From the cell containing the given text, extract its center point as (x, y) coordinate. 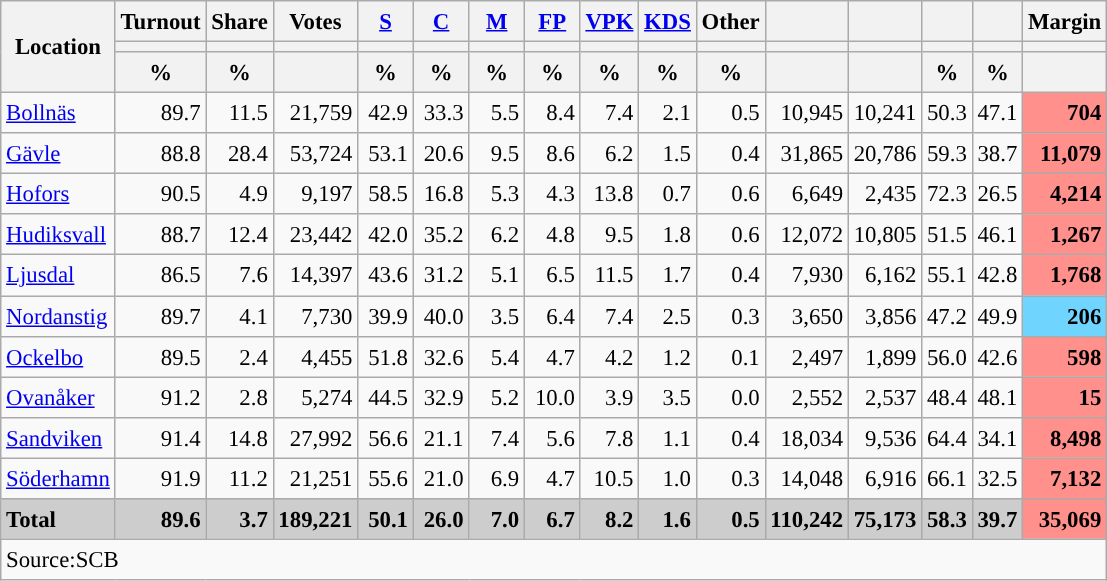
2,552 (806, 398)
Votes (316, 22)
FP (552, 22)
66.1 (947, 478)
2,435 (884, 194)
3,650 (806, 316)
39.9 (386, 316)
1.2 (668, 356)
3.9 (610, 398)
4.3 (552, 194)
7.8 (610, 438)
75,173 (884, 520)
Gävle (58, 154)
58.3 (947, 520)
3.7 (240, 520)
38.7 (997, 154)
33.3 (441, 114)
10.5 (610, 478)
Bollnäs (58, 114)
12.4 (240, 234)
5.3 (497, 194)
47.1 (997, 114)
8.4 (552, 114)
21.0 (441, 478)
1.1 (668, 438)
3,856 (884, 316)
2,537 (884, 398)
10,241 (884, 114)
23,442 (316, 234)
8.6 (552, 154)
Sandviken (58, 438)
Share (240, 22)
26.0 (441, 520)
86.5 (160, 276)
5.1 (497, 276)
56.0 (947, 356)
Nordanstig (58, 316)
5.5 (497, 114)
35.2 (441, 234)
6,162 (884, 276)
56.6 (386, 438)
53.1 (386, 154)
72.3 (947, 194)
Hudiksvall (58, 234)
5.6 (552, 438)
53,724 (316, 154)
7,730 (316, 316)
110,242 (806, 520)
6,649 (806, 194)
KDS (668, 22)
59.3 (947, 154)
10,945 (806, 114)
28.4 (240, 154)
91.4 (160, 438)
89.5 (160, 356)
C (441, 22)
Hofors (58, 194)
49.9 (997, 316)
89.6 (160, 520)
1.0 (668, 478)
6,916 (884, 478)
VPK (610, 22)
1,899 (884, 356)
42.0 (386, 234)
2,497 (806, 356)
64.4 (947, 438)
6.5 (552, 276)
0.7 (668, 194)
31,865 (806, 154)
48.4 (947, 398)
8,498 (1065, 438)
55.6 (386, 478)
14,397 (316, 276)
M (497, 22)
20.6 (441, 154)
21,759 (316, 114)
44.5 (386, 398)
35,069 (1065, 520)
34.1 (997, 438)
9,536 (884, 438)
4,455 (316, 356)
31.2 (441, 276)
20,786 (884, 154)
Ockelbo (58, 356)
1.6 (668, 520)
5.4 (497, 356)
32.5 (997, 478)
189,221 (316, 520)
21.1 (441, 438)
Ovanåker (58, 398)
Location (58, 47)
2.1 (668, 114)
6.4 (552, 316)
42.8 (997, 276)
4.9 (240, 194)
8.2 (610, 520)
Margin (1065, 22)
5,274 (316, 398)
88.8 (160, 154)
704 (1065, 114)
16.8 (441, 194)
7.0 (497, 520)
18,034 (806, 438)
2.4 (240, 356)
32.6 (441, 356)
91.2 (160, 398)
4,214 (1065, 194)
1,267 (1065, 234)
2.5 (668, 316)
39.7 (997, 520)
46.1 (997, 234)
42.6 (997, 356)
Source:SCB (554, 560)
55.1 (947, 276)
4.8 (552, 234)
10.0 (552, 398)
48.1 (997, 398)
51.5 (947, 234)
4.2 (610, 356)
32.9 (441, 398)
1.7 (668, 276)
88.7 (160, 234)
12,072 (806, 234)
15 (1065, 398)
14.8 (240, 438)
7.6 (240, 276)
1,768 (1065, 276)
206 (1065, 316)
50.1 (386, 520)
5.2 (497, 398)
14,048 (806, 478)
598 (1065, 356)
Ljusdal (58, 276)
40.0 (441, 316)
21,251 (316, 478)
Other (730, 22)
47.2 (947, 316)
4.1 (240, 316)
0.0 (730, 398)
6.7 (552, 520)
6.9 (497, 478)
S (386, 22)
7,132 (1065, 478)
11,079 (1065, 154)
2.8 (240, 398)
Söderhamn (58, 478)
26.5 (997, 194)
50.3 (947, 114)
91.9 (160, 478)
10,805 (884, 234)
0.1 (730, 356)
Total (58, 520)
1.8 (668, 234)
58.5 (386, 194)
11.2 (240, 478)
7,930 (806, 276)
42.9 (386, 114)
13.8 (610, 194)
9,197 (316, 194)
27,992 (316, 438)
1.5 (668, 154)
51.8 (386, 356)
43.6 (386, 276)
90.5 (160, 194)
Turnout (160, 22)
